Pinpoint the cell where the given text exists, returning its [X, Y] midpoint coordinate. 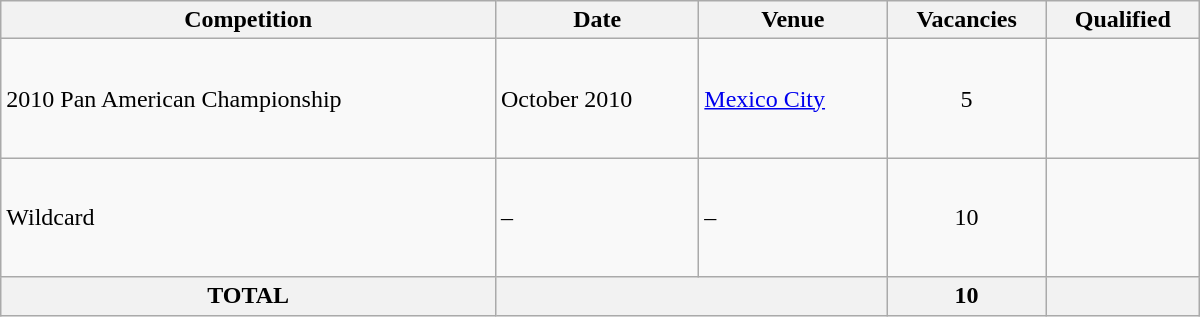
5 [966, 98]
Wildcard [248, 218]
2010 Pan American Championship [248, 98]
Venue [793, 20]
Vacancies [966, 20]
Qualified [1122, 20]
Mexico City [793, 98]
Competition [248, 20]
Date [596, 20]
October 2010 [596, 98]
TOTAL [248, 296]
